Pinpoint the cell where the given text exists, returning its (x, y) midpoint coordinate. 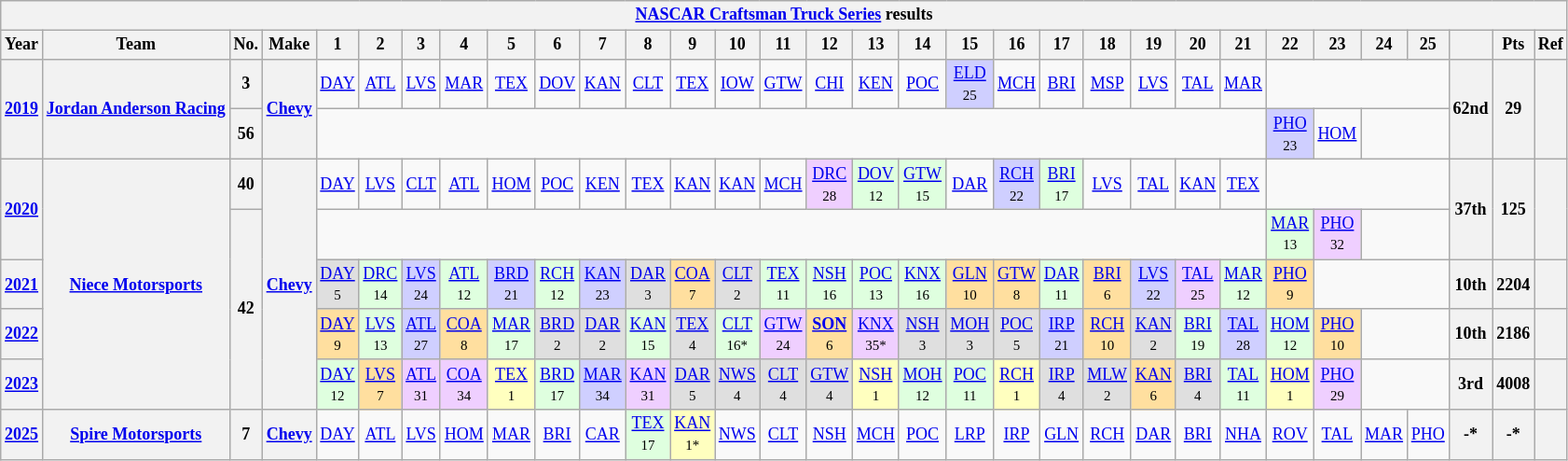
22 (1290, 45)
KAN15 (648, 334)
6 (557, 45)
2204 (1514, 285)
CHI (830, 84)
2186 (1514, 334)
TEX11 (783, 285)
13 (876, 45)
Spire Motorsports (136, 435)
MOH3 (970, 334)
GLN10 (970, 285)
18 (1107, 45)
KAN6 (1153, 384)
15 (970, 45)
PHO29 (1337, 384)
POC5 (1017, 334)
LVS7 (380, 384)
PHO32 (1337, 234)
MAR12 (1244, 285)
PHO9 (1290, 285)
LVS13 (380, 334)
LRP (970, 435)
KNX16 (923, 285)
2 (380, 45)
GLN (1061, 435)
NSH1 (876, 384)
POC11 (970, 384)
4 (464, 45)
PHO10 (1337, 334)
BRI17 (1061, 184)
TEX1 (511, 384)
2025 (22, 435)
CLT16* (736, 334)
DRC28 (830, 184)
2021 (22, 285)
24 (1384, 45)
25 (1428, 45)
TEX17 (648, 435)
MLW2 (1107, 384)
20 (1198, 45)
125 (1514, 209)
MAR34 (602, 384)
12 (830, 45)
DAY9 (337, 334)
GTW24 (783, 334)
3rd (1471, 384)
KAN31 (648, 384)
BRD21 (511, 285)
POC13 (876, 285)
COA7 (693, 285)
GTW (783, 84)
KAN2 (1153, 334)
Ref (1551, 45)
TAL11 (1244, 384)
LVS22 (1153, 285)
KAN1* (693, 435)
CAR (602, 435)
29 (1514, 108)
HOM12 (1290, 334)
GTW4 (830, 384)
1 (337, 45)
COA8 (464, 334)
GTW15 (923, 184)
14 (923, 45)
Year (22, 45)
ATL27 (421, 334)
Jordan Anderson Racing (136, 108)
CLT2 (736, 285)
ELD25 (970, 84)
5 (511, 45)
IRP21 (1061, 334)
2023 (22, 384)
42 (246, 310)
23 (1337, 45)
KAN23 (602, 285)
DAY12 (337, 384)
CLT4 (783, 384)
IRP4 (1061, 384)
No. (246, 45)
BRD17 (557, 384)
16 (1017, 45)
NASCAR Craftsman Truck Series results (784, 15)
TEX4 (693, 334)
DAR5 (693, 384)
NSH16 (830, 285)
MAR13 (1290, 234)
NWS (736, 435)
NSH3 (923, 334)
DAR11 (1061, 285)
PHO (1428, 435)
ATL31 (421, 384)
9 (693, 45)
NWS4 (736, 384)
MOH12 (923, 384)
IRP (1017, 435)
NHA (1244, 435)
4008 (1514, 384)
RCH12 (557, 285)
11 (783, 45)
RCH10 (1107, 334)
DAY5 (337, 285)
40 (246, 184)
2019 (22, 108)
2020 (22, 209)
IOW (736, 84)
21 (1244, 45)
NSH (830, 435)
HOM1 (1290, 384)
37th (1471, 209)
Niece Motorsports (136, 284)
ROV (1290, 435)
KNX35* (876, 334)
DRC14 (380, 285)
DOV (557, 84)
19 (1153, 45)
10 (736, 45)
62nd (1471, 108)
MAR17 (511, 334)
Team (136, 45)
MSP (1107, 84)
DAR3 (648, 285)
2022 (22, 334)
BRI4 (1198, 384)
ATL12 (464, 285)
8 (648, 45)
PHO23 (1290, 134)
RCH (1107, 435)
BRI19 (1198, 334)
SON6 (830, 334)
GTW8 (1017, 285)
RCH1 (1017, 384)
Pts (1514, 45)
BRI6 (1107, 285)
DOV12 (876, 184)
DAR2 (602, 334)
56 (246, 134)
COA34 (464, 384)
TAL25 (1198, 285)
RCH22 (1017, 184)
TAL28 (1244, 334)
LVS24 (421, 285)
17 (1061, 45)
BRD2 (557, 334)
Make (289, 45)
